Search for the cell housing the specified text and yield its (X, Y) center coordinate. 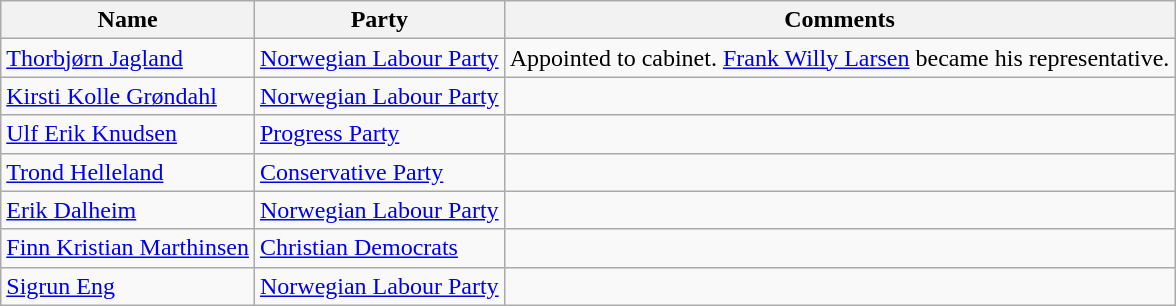
Ulf Erik Knudsen (128, 134)
Thorbjørn Jagland (128, 58)
Erik Dalheim (128, 210)
Kirsti Kolle Grøndahl (128, 96)
Party (379, 20)
Appointed to cabinet. Frank Willy Larsen became his representative. (840, 58)
Progress Party (379, 134)
Sigrun Eng (128, 286)
Finn Kristian Marthinsen (128, 248)
Name (128, 20)
Christian Democrats (379, 248)
Trond Helleland (128, 172)
Conservative Party (379, 172)
Comments (840, 20)
